Find where the given text appears and provide that cell's center as [X, Y] coordinate. 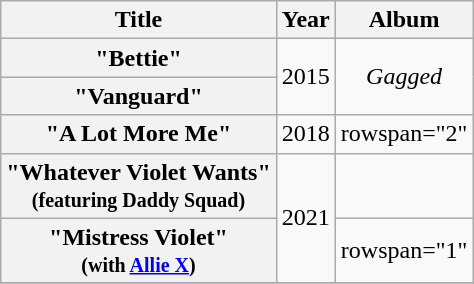
"Mistress Violet"(with Allie X) [138, 250]
2015 [306, 77]
Album [404, 20]
2021 [306, 218]
Title [138, 20]
2018 [306, 134]
"A Lot More Me" [138, 134]
Year [306, 20]
rowspan="1" [404, 250]
rowspan="2" [404, 134]
"Vanguard" [138, 96]
"Bettie" [138, 58]
Gagged [404, 77]
"Whatever Violet Wants"(featuring Daddy Squad) [138, 186]
